Identify which cell holds the provided text, then report its [x, y] central coordinate. 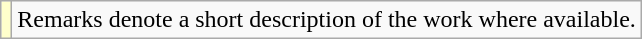
Remarks denote a short description of the work where available. [327, 20]
